Return the (x, y) coordinate for the center point of the cell that contains the specified text.  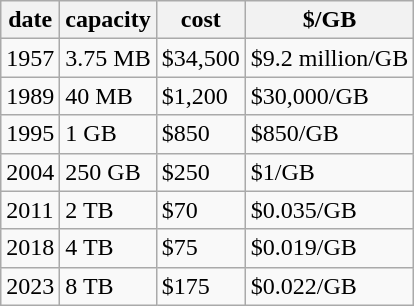
3.75 MB (108, 58)
$0.019/GB (329, 248)
2023 (30, 286)
1957 (30, 58)
2 TB (108, 210)
capacity (108, 20)
$1,200 (200, 96)
$0.022/GB (329, 286)
$75 (200, 248)
1989 (30, 96)
$0.035/GB (329, 210)
2004 (30, 172)
8 TB (108, 286)
40 MB (108, 96)
1995 (30, 134)
date (30, 20)
cost (200, 20)
4 TB (108, 248)
$175 (200, 286)
$850/GB (329, 134)
$/GB (329, 20)
$70 (200, 210)
2011 (30, 210)
$34,500 (200, 58)
250 GB (108, 172)
$250 (200, 172)
1 GB (108, 134)
$30,000/GB (329, 96)
2018 (30, 248)
$9.2 million/GB (329, 58)
$1/GB (329, 172)
$850 (200, 134)
